Output the (X, Y) coordinate of the center of the cell containing the given text.  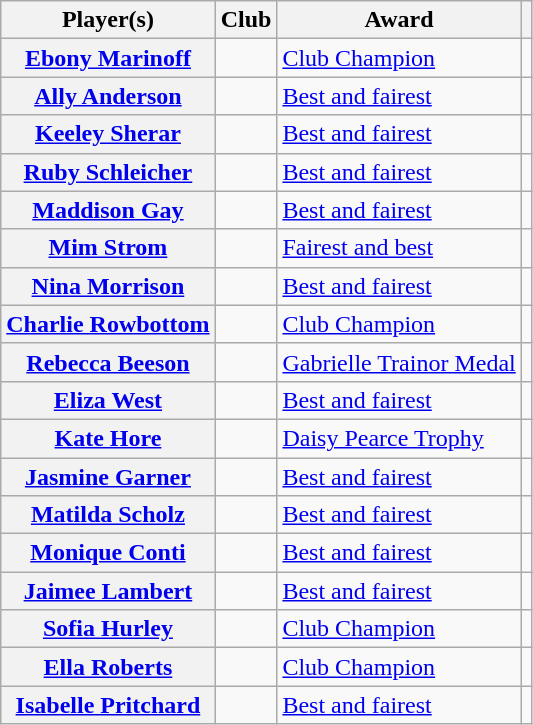
Maddison Gay (108, 210)
Sofia Hurley (108, 629)
Charlie Rowbottom (108, 324)
Gabrielle Trainor Medal (399, 362)
Ruby Schleicher (108, 172)
Matilda Scholz (108, 515)
Fairest and best (399, 248)
Mim Strom (108, 248)
Jaimee Lambert (108, 591)
Ebony Marinoff (108, 58)
Kate Hore (108, 438)
Award (399, 20)
Rebecca Beeson (108, 362)
Daisy Pearce Trophy (399, 438)
Player(s) (108, 20)
Jasmine Garner (108, 477)
Ally Anderson (108, 96)
Nina Morrison (108, 286)
Club (246, 20)
Keeley Sherar (108, 134)
Ella Roberts (108, 667)
Eliza West (108, 400)
Monique Conti (108, 553)
Isabelle Pritchard (108, 705)
